Find where the given text appears and provide that cell's center as [X, Y] coordinate. 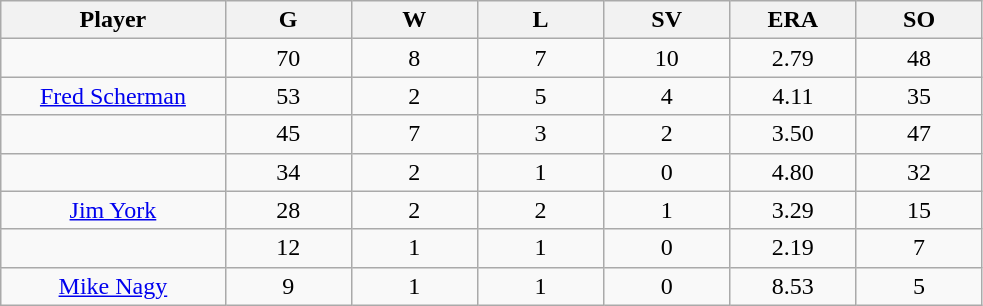
15 [919, 210]
SV [667, 20]
3 [540, 134]
9 [288, 286]
Fred Scherman [113, 96]
3.50 [793, 134]
4.80 [793, 172]
45 [288, 134]
28 [288, 210]
Jim York [113, 210]
ERA [793, 20]
10 [667, 58]
L [540, 20]
35 [919, 96]
8.53 [793, 286]
SO [919, 20]
3.29 [793, 210]
12 [288, 248]
47 [919, 134]
2.79 [793, 58]
8 [414, 58]
48 [919, 58]
53 [288, 96]
Mike Nagy [113, 286]
70 [288, 58]
32 [919, 172]
Player [113, 20]
G [288, 20]
4.11 [793, 96]
W [414, 20]
4 [667, 96]
34 [288, 172]
2.19 [793, 248]
